Pinpoint the cell where the given text exists, returning its [X, Y] midpoint coordinate. 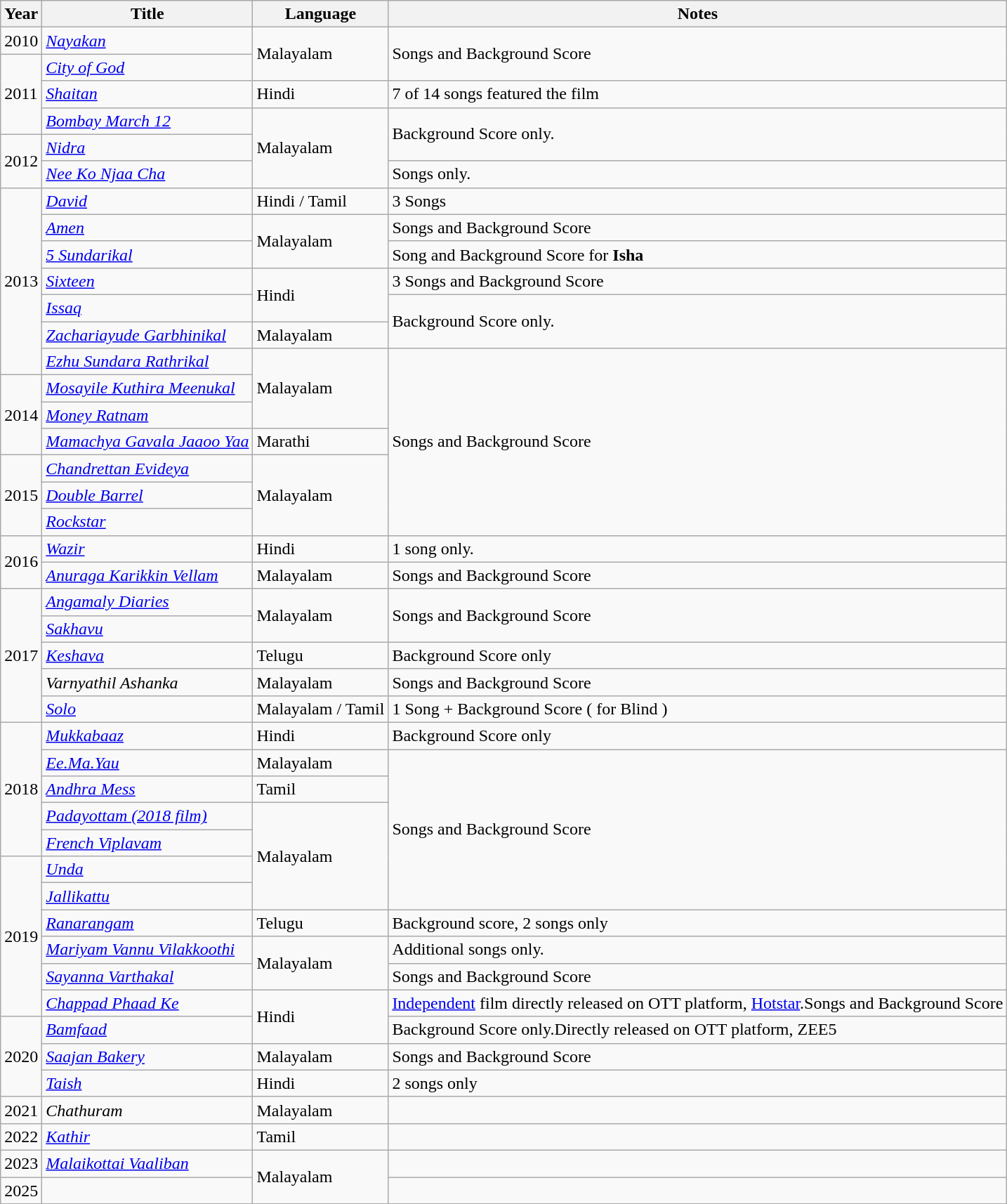
Angamaly Diaries [147, 602]
Nayakan [147, 41]
2018 [21, 789]
2 songs only [698, 1083]
Double Barrel [147, 495]
Andhra Mess [147, 790]
2013 [21, 281]
Ezhu Sundara Rathrikal [147, 362]
Malaikottai Vaaliban [147, 1163]
Title [147, 14]
Money Ratnam [147, 415]
2021 [21, 1110]
Independent film directly released on OTT platform, Hotstar.Songs and Background Score [698, 1003]
2023 [21, 1163]
Issaq [147, 308]
3 Songs [698, 201]
Nidra [147, 148]
Language [320, 14]
Nee Ko Njaa Cha [147, 174]
2016 [21, 562]
7 of 14 songs featured the film [698, 94]
Year [21, 14]
Amen [147, 228]
French Viplavam [147, 843]
Bamfaad [147, 1030]
Varnyathil Ashanka [147, 682]
Mukkabaaz [147, 735]
Hindi / Tamil [320, 201]
1 song only. [698, 549]
Additional songs only. [698, 950]
Sayanna Varthakal [147, 976]
5 Sundarikal [147, 254]
2019 [21, 936]
Jallikattu [147, 896]
3 Songs and Background Score [698, 281]
2015 [21, 495]
Padayottam (2018 film) [147, 816]
Kathir [147, 1137]
David [147, 201]
Saajan Bakery [147, 1056]
2014 [21, 415]
Ranarangam [147, 923]
1 Song + Background Score ( for Blind ) [698, 709]
Marathi [320, 442]
Mamachya Gavala Jaaoo Yaa [147, 442]
Anuraga Karikkin Vellam [147, 575]
2020 [21, 1056]
2012 [21, 161]
Songs only. [698, 174]
Song and Background Score for Isha [698, 254]
2010 [21, 41]
Sakhavu [147, 629]
Ee.Ma.Yau [147, 762]
Chathuram [147, 1110]
Keshava [147, 655]
2025 [21, 1191]
Unda [147, 870]
Background Score only.Directly released on OTT platform, ZEE5 [698, 1030]
Notes [698, 14]
Background score, 2 songs only [698, 923]
City of God [147, 67]
Shaitan [147, 94]
Chandrettan Evideya [147, 469]
Bombay March 12 [147, 121]
Chappad Phaad Ke [147, 1003]
Sixteen [147, 281]
Taish [147, 1083]
2017 [21, 655]
Rockstar [147, 522]
2022 [21, 1137]
Solo [147, 709]
Wazir [147, 549]
Mosayile Kuthira Meenukal [147, 388]
2011 [21, 94]
Mariyam Vannu Vilakkoothi [147, 950]
Malayalam / Tamil [320, 709]
Zachariayude Garbhinikal [147, 335]
